Capture the cell that displays the provided text and extract its (X, Y) central coordinate. 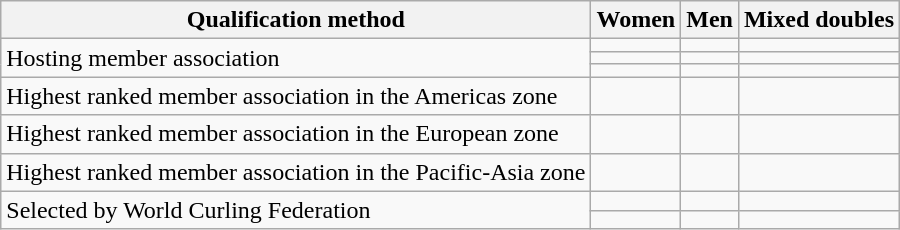
Selected by World Curling Federation (296, 210)
Mixed doubles (818, 20)
Highest ranked member association in the Pacific-Asia zone (296, 172)
Men (710, 20)
Women (636, 20)
Highest ranked member association in the Americas zone (296, 96)
Qualification method (296, 20)
Hosting member association (296, 58)
Highest ranked member association in the European zone (296, 134)
